Output the [x, y] coordinate of the center of the cell containing the given text.  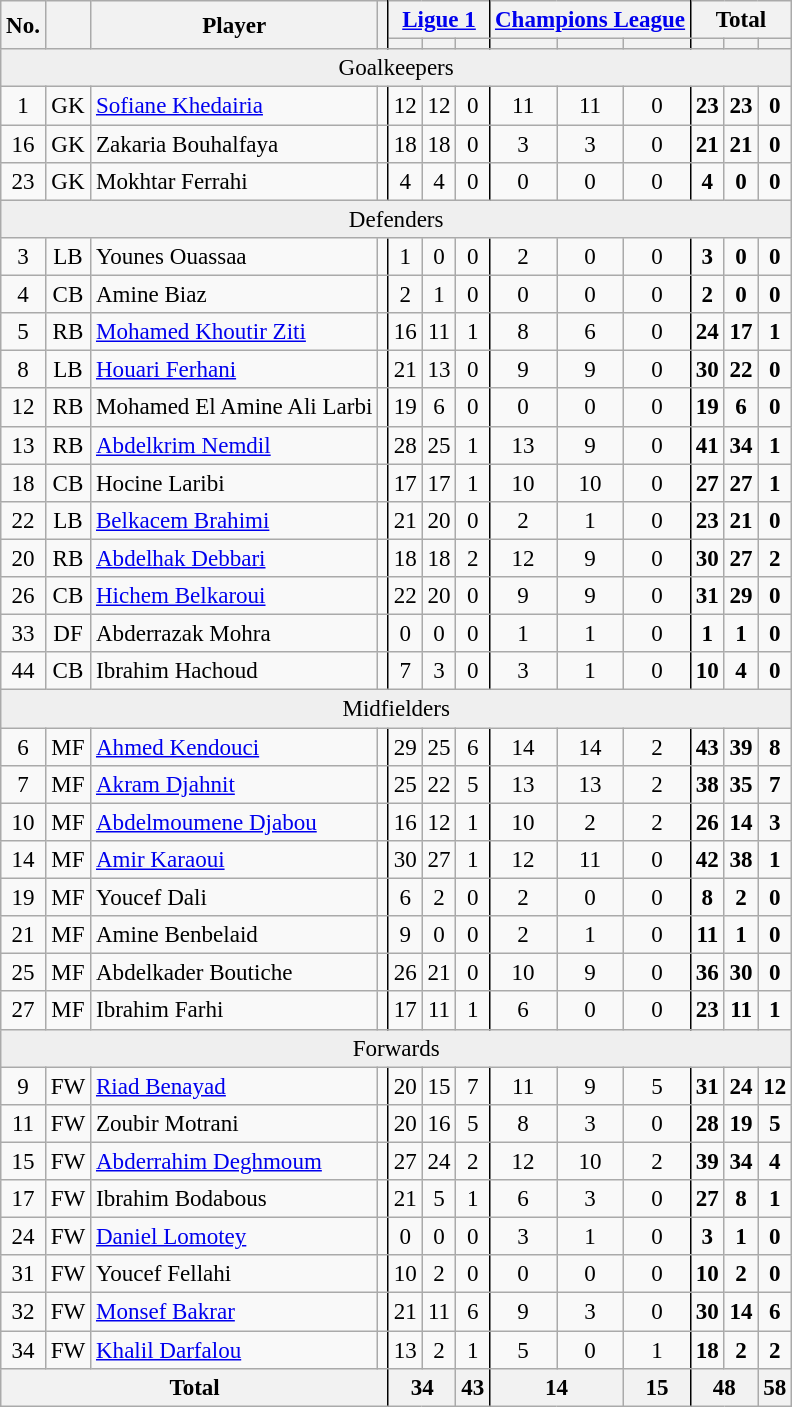
Youcef Dali [234, 898]
Midfielders [396, 709]
Akram Djahnit [234, 785]
Abdelmoumene Djabou [234, 822]
Belkacem Brahimi [234, 521]
Mohamed Khoutir Ziti [234, 332]
58 [775, 1388]
Ligue 1 [438, 20]
Zakaria Bouhalfaya [234, 144]
Forwards [396, 1048]
Goalkeepers [396, 68]
Abdelkrim Nemdil [234, 445]
32 [24, 1312]
Abdelhak Debbari [234, 558]
33 [24, 634]
Mokhtar Ferrahi [234, 182]
Defenders [396, 219]
Hichem Belkaroui [234, 596]
42 [707, 860]
44 [24, 671]
DF [68, 634]
Abdelkader Boutiche [234, 973]
Ibrahim Farhi [234, 1011]
Amir Karaoui [234, 860]
Player [234, 25]
Amine Biaz [234, 295]
Zoubir Motrani [234, 1124]
Daniel Lomotey [234, 1237]
Riad Benayad [234, 1086]
35 [741, 785]
Houari Ferhani [234, 370]
48 [724, 1388]
Champions League [590, 20]
36 [707, 973]
Ibrahim Bodabous [234, 1199]
Monsef Bakrar [234, 1312]
No. [24, 25]
Ahmed Kendouci [234, 747]
Hocine Laribi [234, 483]
Abderrazak Mohra [234, 634]
Sofiane Khedairia [234, 106]
Younes Ouassaa [234, 257]
Mohamed El Amine Ali Larbi [234, 408]
Youcef Fellahi [234, 1274]
41 [707, 445]
Khalil Darfalou [234, 1350]
Amine Benbelaid [234, 935]
Ibrahim Hachoud [234, 671]
Abderrahim Deghmoum [234, 1161]
